Return the (X, Y) coordinate for the center point of the cell that contains the specified text.  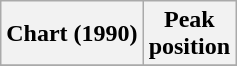
Peakposition (189, 34)
Chart (1990) (72, 34)
